Search for the cell housing the specified text and yield its [X, Y] center coordinate. 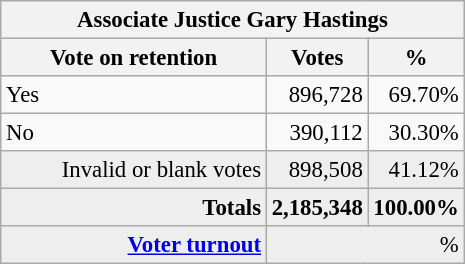
896,728 [317, 95]
No [134, 133]
Invalid or blank votes [134, 170]
Votes [317, 58]
Voter turnout [134, 245]
69.70% [416, 95]
2,185,348 [317, 208]
Yes [134, 95]
Associate Justice Gary Hastings [232, 20]
898,508 [317, 170]
41.12% [416, 170]
Totals [134, 208]
30.30% [416, 133]
390,112 [317, 133]
Vote on retention [134, 58]
100.00% [416, 208]
